Provide the (X, Y) coordinate of the cell's center where the given text is located.  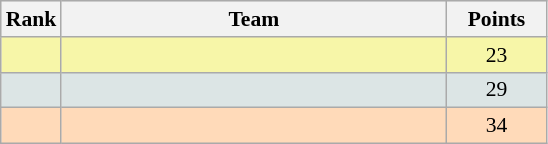
29 (496, 90)
Team (254, 19)
Points (496, 19)
Rank (32, 19)
34 (496, 126)
23 (496, 55)
